Return the [X, Y] coordinate for the center point of the cell that contains the specified text.  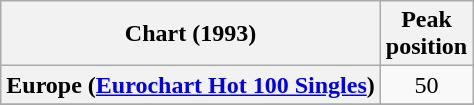
50 [426, 85]
Chart (1993) [191, 34]
Peakposition [426, 34]
Europe (Eurochart Hot 100 Singles) [191, 85]
